Return [x, y] of the center of cell containing provided text 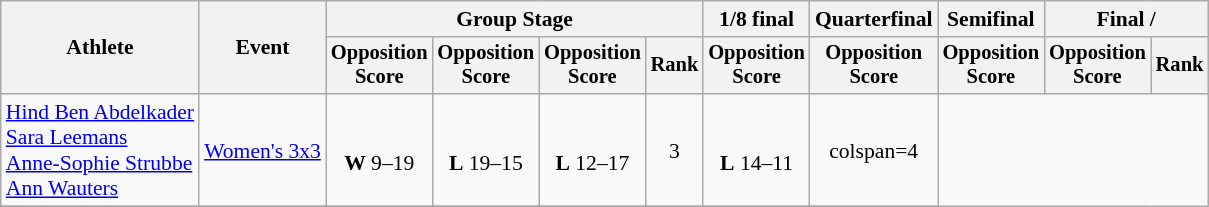
L 19–15 [486, 150]
1/8 final [756, 19]
Quarterfinal [874, 19]
L 14–11 [756, 150]
Athlete [100, 48]
L 12–17 [592, 150]
3 [675, 150]
Final / [1126, 19]
colspan=4 [874, 150]
W 9–19 [380, 150]
Hind Ben Abdelkader Sara Leemans Anne-Sophie Strubbe Ann Wauters [100, 150]
Event [262, 48]
Semifinal [992, 19]
Group Stage [514, 19]
Women's 3x3 [262, 150]
